Output the [x, y] coordinate of the center of the cell containing the given text.  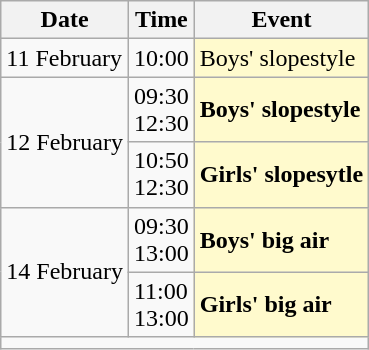
09:3013:00 [161, 240]
Boys' big air [281, 240]
09:3012:30 [161, 110]
14 February [65, 272]
Time [161, 20]
12 February [65, 142]
Event [281, 20]
10:5012:30 [161, 174]
Girls' slopesytle [281, 174]
Girls' big air [281, 304]
11 February [65, 58]
11:0013:00 [161, 304]
10:00 [161, 58]
Date [65, 20]
